From the cell containing the given text, extract its center point as (X, Y) coordinate. 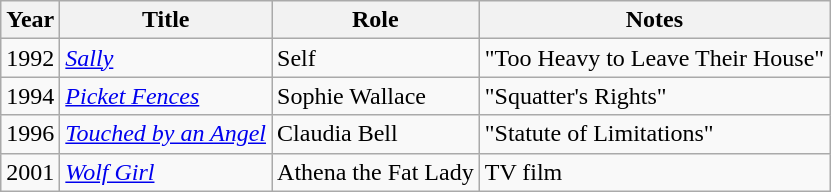
Touched by an Angel (166, 134)
Sally (166, 58)
Year (30, 20)
Claudia Bell (376, 134)
Role (376, 20)
Self (376, 58)
1996 (30, 134)
"Too Heavy to Leave Their House" (654, 58)
"Statute of Limitations" (654, 134)
1994 (30, 96)
"Squatter's Rights" (654, 96)
Sophie Wallace (376, 96)
TV film (654, 172)
Notes (654, 20)
Picket Fences (166, 96)
Wolf Girl (166, 172)
2001 (30, 172)
Title (166, 20)
1992 (30, 58)
Athena the Fat Lady (376, 172)
